Find where the given text appears and provide that cell's center as (x, y) coordinate. 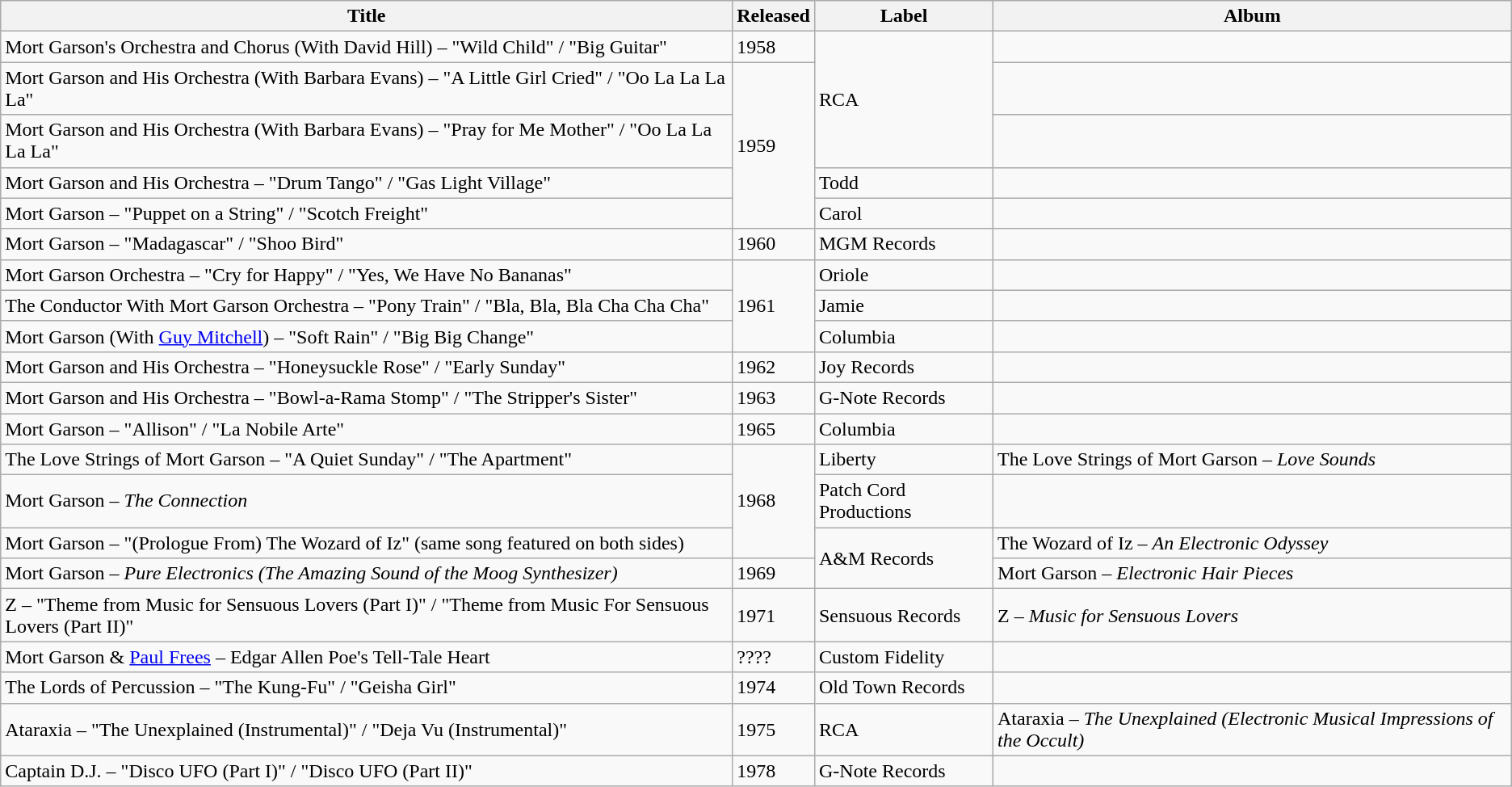
1961 (774, 305)
1978 (774, 771)
Album (1253, 16)
The Conductor With Mort Garson Orchestra – "Pony Train" / "Bla, Bla, Bla Cha Cha Cha" (367, 305)
MGM Records (903, 244)
Mort Garson Orchestra – "Cry for Happy" / "Yes, We Have No Bananas" (367, 275)
Mort Garson – "Madagascar" / "Shoo Bird" (367, 244)
1971 (774, 616)
Mort Garson – "Puppet on a String" / "Scotch Freight" (367, 213)
The Love Strings of Mort Garson – "A Quiet Sunday" / "The Apartment" (367, 460)
Custom Fidelity (903, 657)
Old Town Records (903, 688)
1975 (774, 729)
Sensuous Records (903, 616)
Oriole (903, 275)
1963 (774, 398)
1974 (774, 688)
Mort Garson and His Orchestra (With Barbara Evans) – "Pray for Me Mother" / "Oo La La La La" (367, 141)
Mort Garson and His Orchestra – "Bowl-a-Rama Stomp" / "The Stripper's Sister" (367, 398)
Todd (903, 183)
Mort Garson – "(Prologue From) The Wozard of Iz" (same song featured on both sides) (367, 543)
Z – Music for Sensuous Lovers (1253, 616)
Mort Garson – "Allison" / "La Nobile Arte" (367, 429)
Mort Garson – The Connection (367, 501)
Joy Records (903, 367)
Mort Garson's Orchestra and Chorus (With David Hill) – "Wild Child" / "Big Guitar" (367, 47)
Mort Garson (With Guy Mitchell) – "Soft Rain" / "Big Big Change" (367, 336)
The Love Strings of Mort Garson – Love Sounds (1253, 460)
1969 (774, 574)
Mort Garson – Pure Electronics (The Amazing Sound of the Moog Synthesizer) (367, 574)
Liberty (903, 460)
Z – "Theme from Music for Sensuous Lovers (Part I)" / "Theme from Music For Sensuous Lovers (Part II)" (367, 616)
1965 (774, 429)
Patch Cord Productions (903, 501)
Ataraxia – The Unexplained (Electronic Musical Impressions of the Occult) (1253, 729)
A&M Records (903, 558)
1958 (774, 47)
Label (903, 16)
Mort Garson – Electronic Hair Pieces (1253, 574)
1968 (774, 501)
The Wozard of Iz – An Electronic Odyssey (1253, 543)
Mort Garson and His Orchestra – "Drum Tango" / "Gas Light Village" (367, 183)
Jamie (903, 305)
Ataraxia – "The Unexplained (Instrumental)" / "Deja Vu (Instrumental)" (367, 729)
Released (774, 16)
1962 (774, 367)
Carol (903, 213)
1960 (774, 244)
1959 (774, 145)
Captain D.J. – "Disco UFO (Part I)" / "Disco UFO (Part II)" (367, 771)
Mort Garson & Paul Frees – Edgar Allen Poe's Tell-Tale Heart (367, 657)
The Lords of Percussion – "The Kung-Fu" / "Geisha Girl" (367, 688)
Mort Garson and His Orchestra (With Barbara Evans) – "A Little Girl Cried" / "Oo La La La La" (367, 89)
Mort Garson and His Orchestra – "Honeysuckle Rose" / "Early Sunday" (367, 367)
???? (774, 657)
Title (367, 16)
